Capture the cell that displays the provided text and extract its [X, Y] central coordinate. 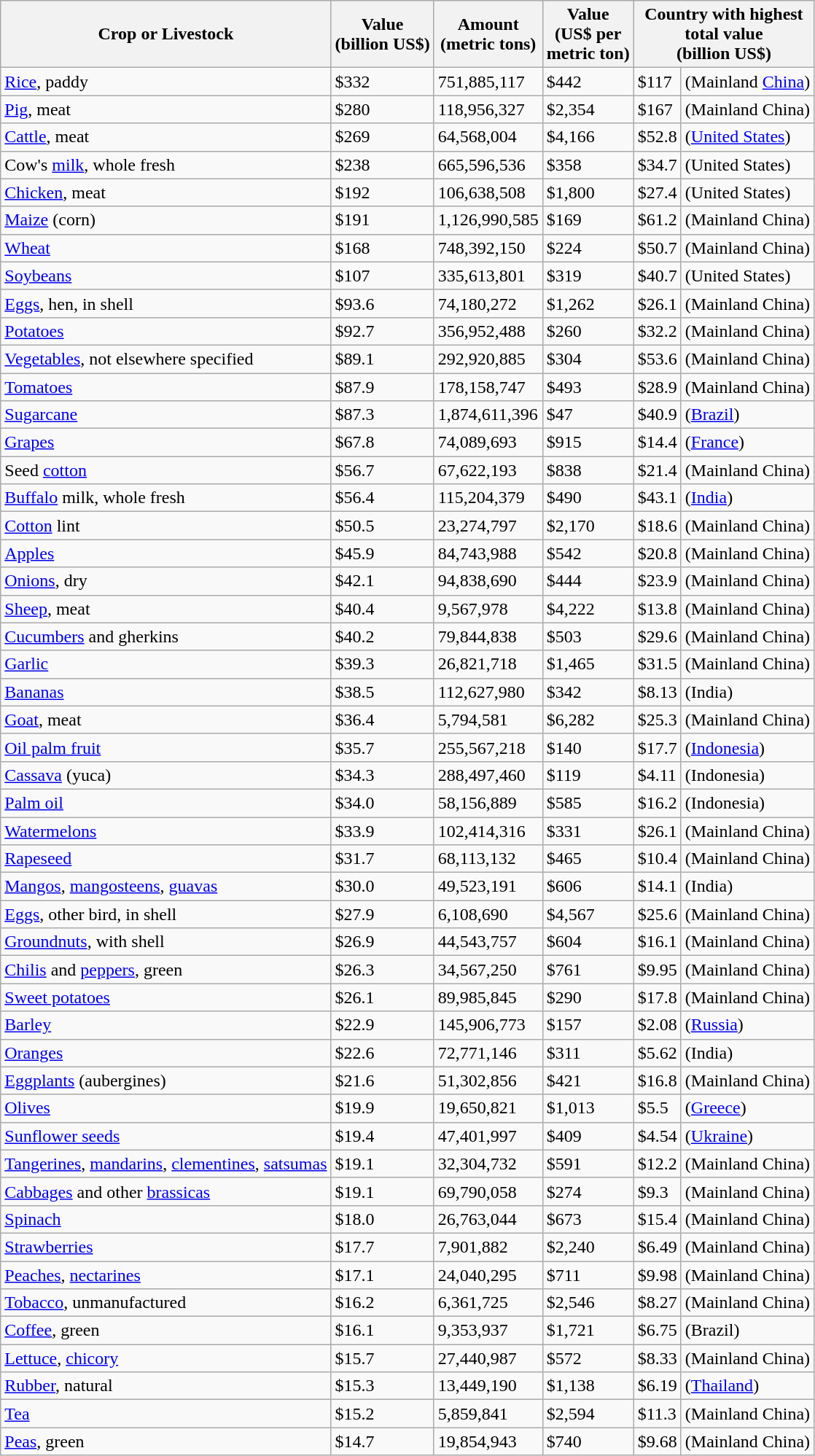
$89.1 [382, 359]
Eggs, other bird, in shell [166, 914]
$43.1 [658, 498]
Rice, paddy [166, 82]
(France) [747, 443]
$280 [382, 109]
$40.4 [382, 609]
Wheat [166, 248]
$591 [588, 1164]
$572 [588, 1358]
Potatoes [166, 331]
$35.7 [382, 747]
$11.3 [658, 1414]
Spinach [166, 1219]
Rapeseed [166, 859]
$8.13 [658, 692]
Tangerines, mandarins, clementines, satsumas [166, 1164]
$22.6 [382, 1053]
Tea [166, 1414]
Peaches, nectarines [166, 1275]
$21.4 [658, 470]
$290 [588, 997]
$493 [588, 387]
Eggs, hen, in shell [166, 303]
$38.5 [382, 692]
$167 [658, 109]
6,108,690 [488, 914]
74,180,272 [488, 303]
$4.11 [658, 775]
Watermelons [166, 830]
74,089,693 [488, 443]
Maize (corn) [166, 220]
Oranges [166, 1053]
$52.8 [658, 137]
$87.9 [382, 387]
Chilis and peppers, green [166, 970]
$107 [382, 276]
$15.7 [382, 1358]
(Greece) [747, 1108]
751,885,117 [488, 82]
$2,546 [588, 1303]
$47 [588, 415]
356,952,488 [488, 331]
$157 [588, 1025]
Country with highesttotal value(billion US$) [723, 34]
$13.8 [658, 609]
$168 [382, 248]
665,596,536 [488, 165]
Palm oil [166, 803]
$15.4 [658, 1219]
$9.95 [658, 970]
$93.6 [382, 303]
Coffee, green [166, 1331]
$34.3 [382, 775]
$21.6 [382, 1081]
$585 [588, 803]
$32.2 [658, 331]
$23.9 [658, 581]
64,568,004 [488, 137]
Grapes [166, 443]
$40.7 [658, 276]
Amount(metric tons) [488, 34]
$4.54 [658, 1136]
$25.6 [658, 914]
$39.3 [382, 664]
19,650,821 [488, 1108]
$192 [382, 192]
44,543,757 [488, 942]
$33.9 [382, 830]
Rubber, natural [166, 1386]
47,401,997 [488, 1136]
$9.3 [658, 1191]
$25.3 [658, 720]
$915 [588, 443]
$18.6 [658, 526]
$6,282 [588, 720]
$22.9 [382, 1025]
1,126,990,585 [488, 220]
335,613,801 [488, 276]
$28.9 [658, 387]
145,906,773 [488, 1025]
Value(billion US$) [382, 34]
255,567,218 [488, 747]
$31.5 [658, 664]
Cucumbers and gherkins [166, 636]
67,622,193 [488, 470]
$191 [382, 220]
Sunflower seeds [166, 1136]
19,854,943 [488, 1441]
$27.9 [382, 914]
$34.7 [658, 165]
$1,138 [588, 1386]
$10.4 [658, 859]
69,790,058 [488, 1191]
$1,013 [588, 1108]
(Ukraine) [747, 1136]
Peas, green [166, 1441]
$304 [588, 359]
Oil palm fruit [166, 747]
$6.19 [658, 1386]
Chicken, meat [166, 192]
118,956,327 [488, 109]
$260 [588, 331]
$604 [588, 942]
$16.8 [658, 1081]
Onions, dry [166, 581]
$17.8 [658, 997]
106,638,508 [488, 192]
112,627,980 [488, 692]
7,901,882 [488, 1247]
Sugarcane [166, 415]
$42.1 [382, 581]
72,771,146 [488, 1053]
Eggplants (aubergines) [166, 1081]
Vegetables, not elsewhere specified [166, 359]
Tobacco, unmanufactured [166, 1303]
292,920,885 [488, 359]
$117 [658, 82]
Tomatoes [166, 387]
$2.08 [658, 1025]
$61.2 [658, 220]
Sweet potatoes [166, 997]
Strawberries [166, 1247]
26,821,718 [488, 664]
89,985,845 [488, 997]
$6.49 [658, 1247]
51,302,856 [488, 1081]
$15.3 [382, 1386]
$740 [588, 1441]
Soybeans [166, 276]
178,158,747 [488, 387]
$19.4 [382, 1136]
58,156,889 [488, 803]
6,361,725 [488, 1303]
$87.3 [382, 415]
115,204,379 [488, 498]
Value(US$ permetric ton) [588, 34]
748,392,150 [488, 248]
$444 [588, 581]
27,440,987 [488, 1358]
102,414,316 [488, 830]
84,743,988 [488, 553]
$2,354 [588, 109]
$409 [588, 1136]
$442 [588, 82]
$1,262 [588, 303]
$119 [588, 775]
$31.7 [382, 859]
32,304,732 [488, 1164]
34,567,250 [488, 970]
$53.6 [658, 359]
$238 [382, 165]
(Thailand) [747, 1386]
$50.7 [658, 248]
$4,166 [588, 137]
$332 [382, 82]
$4,567 [588, 914]
$503 [588, 636]
$5.5 [658, 1108]
$2,240 [588, 1247]
5,859,841 [488, 1414]
$169 [588, 220]
$761 [588, 970]
$140 [588, 747]
Cabbages and other brassicas [166, 1191]
$490 [588, 498]
$2,594 [588, 1414]
Goat, meat [166, 720]
$331 [588, 830]
$26.3 [382, 970]
Barley [166, 1025]
26,763,044 [488, 1219]
$15.2 [382, 1414]
$9.68 [658, 1441]
Apples [166, 553]
$56.7 [382, 470]
$14.7 [382, 1441]
$319 [588, 276]
$36.4 [382, 720]
$45.9 [382, 553]
$34.0 [382, 803]
$30.0 [382, 887]
$1,800 [588, 192]
79,844,838 [488, 636]
$673 [588, 1219]
$27.4 [658, 192]
$18.0 [382, 1219]
Pig, meat [166, 109]
$4,222 [588, 609]
$56.4 [382, 498]
Seed cotton [166, 470]
$40.2 [382, 636]
Sheep, meat [166, 609]
68,113,132 [488, 859]
Crop or Livestock [166, 34]
$6.75 [658, 1331]
$8.27 [658, 1303]
$92.7 [382, 331]
$838 [588, 470]
$465 [588, 859]
13,449,190 [488, 1386]
9,353,937 [488, 1331]
Olives [166, 1108]
$14.4 [658, 443]
$29.6 [658, 636]
$14.1 [658, 887]
$274 [588, 1191]
5,794,581 [488, 720]
$542 [588, 553]
$711 [588, 1275]
$606 [588, 887]
$8.33 [658, 1358]
$2,170 [588, 526]
$50.5 [382, 526]
$1,721 [588, 1331]
$17.1 [382, 1275]
$342 [588, 692]
1,874,611,396 [488, 415]
Lettuce, chicory [166, 1358]
$311 [588, 1053]
(Russia) [747, 1025]
9,567,978 [488, 609]
$358 [588, 165]
$421 [588, 1081]
23,274,797 [488, 526]
Groundnuts, with shell [166, 942]
Cattle, meat [166, 137]
Cow's milk, whole fresh [166, 165]
Cotton lint [166, 526]
288,497,460 [488, 775]
$40.9 [658, 415]
$269 [382, 137]
$5.62 [658, 1053]
$67.8 [382, 443]
$20.8 [658, 553]
94,838,690 [488, 581]
Garlic [166, 664]
$26.9 [382, 942]
Buffalo milk, whole fresh [166, 498]
$1,465 [588, 664]
$9.98 [658, 1275]
24,040,295 [488, 1275]
$12.2 [658, 1164]
Bananas [166, 692]
$19.9 [382, 1108]
$224 [588, 248]
Mangos, mangosteens, guavas [166, 887]
Cassava (yuca) [166, 775]
49,523,191 [488, 887]
